Pinpoint the cell where the given text exists, returning its [x, y] midpoint coordinate. 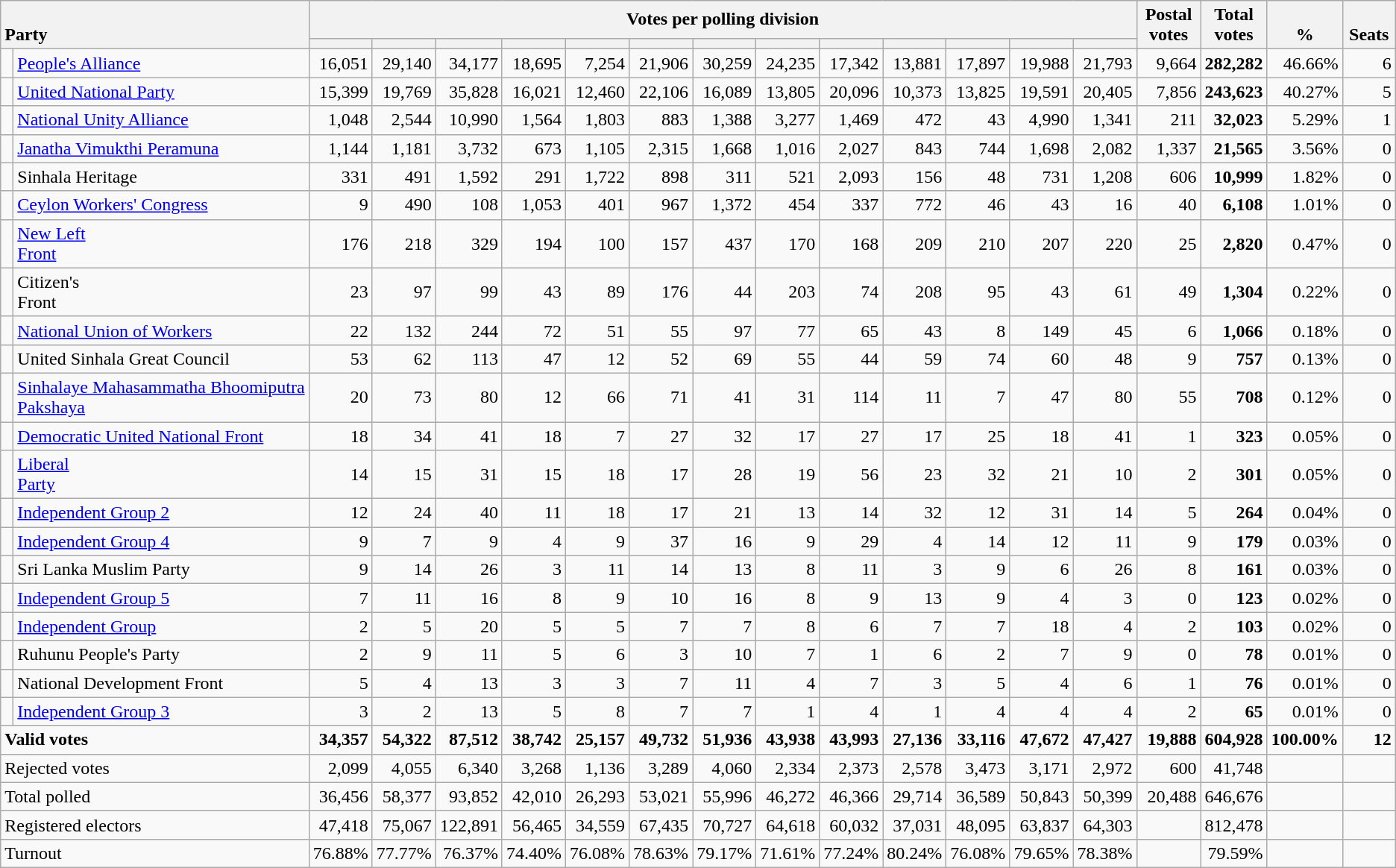
28 [725, 474]
56,465 [534, 825]
1,337 [1169, 148]
122,891 [468, 825]
100 [598, 243]
3,473 [978, 768]
1,016 [787, 148]
60,032 [852, 825]
% [1305, 25]
3.56% [1305, 148]
48,095 [978, 825]
53 [340, 359]
87,512 [468, 740]
34 [404, 436]
5.29% [1305, 120]
883 [661, 120]
10,373 [914, 92]
2,099 [340, 768]
12,460 [598, 92]
646,676 [1233, 796]
56 [852, 474]
79.17% [725, 853]
0.12% [1305, 397]
63,837 [1041, 825]
76.37% [468, 853]
2,093 [852, 177]
Party [155, 25]
0.47% [1305, 243]
77 [787, 330]
600 [1169, 768]
179 [1233, 541]
Total polled [155, 796]
71.61% [787, 853]
168 [852, 243]
Independent Group 3 [161, 711]
Independent Group 4 [161, 541]
2,820 [1233, 243]
757 [1233, 359]
76 [1233, 683]
18,695 [534, 63]
243,623 [1233, 92]
114 [852, 397]
1,136 [598, 768]
10,990 [468, 120]
49,732 [661, 740]
22 [340, 330]
13,805 [787, 92]
2,082 [1105, 148]
157 [661, 243]
149 [1041, 330]
60 [1041, 359]
42,010 [534, 796]
76.88% [340, 853]
62 [404, 359]
Votes per polling division [723, 19]
47,427 [1105, 740]
77.24% [852, 853]
67,435 [661, 825]
0.04% [1305, 513]
15,399 [340, 92]
46,366 [852, 796]
218 [404, 243]
1,698 [1041, 148]
2,373 [852, 768]
20,488 [1169, 796]
772 [914, 205]
75,067 [404, 825]
22,106 [661, 92]
1,144 [340, 148]
401 [598, 205]
43,938 [787, 740]
282,282 [1233, 63]
454 [787, 205]
46,272 [787, 796]
51 [598, 330]
19 [787, 474]
113 [468, 359]
51,936 [725, 740]
132 [404, 330]
1,105 [598, 148]
4,060 [725, 768]
United National Party [161, 92]
301 [1233, 474]
3,268 [534, 768]
30,259 [725, 63]
80.24% [914, 853]
49 [1169, 292]
78.63% [661, 853]
Valid votes [155, 740]
731 [1041, 177]
2,334 [787, 768]
9,664 [1169, 63]
Independent Group 5 [161, 598]
194 [534, 243]
Citizen'sFront [161, 292]
50,843 [1041, 796]
99 [468, 292]
National Unity Alliance [161, 120]
1,372 [725, 205]
Independent Group 2 [161, 513]
490 [404, 205]
34,559 [598, 825]
13,881 [914, 63]
1,803 [598, 120]
1,304 [1233, 292]
26,293 [598, 796]
161 [1233, 570]
36,456 [340, 796]
7,856 [1169, 92]
472 [914, 120]
46.66% [1305, 63]
71 [661, 397]
74.40% [534, 853]
108 [468, 205]
491 [404, 177]
7,254 [598, 63]
16,021 [534, 92]
17,342 [852, 63]
64,303 [1105, 825]
708 [1233, 397]
1,564 [534, 120]
10,999 [1233, 177]
1,469 [852, 120]
New LeftFront [161, 243]
16,089 [725, 92]
Seats [1369, 25]
0.22% [1305, 292]
208 [914, 292]
61 [1105, 292]
1.01% [1305, 205]
35,828 [468, 92]
93,852 [468, 796]
967 [661, 205]
50,399 [1105, 796]
46 [978, 205]
1,208 [1105, 177]
95 [978, 292]
4,990 [1041, 120]
673 [534, 148]
47,672 [1041, 740]
0.18% [1305, 330]
19,591 [1041, 92]
United Sinhala Great Council [161, 359]
Sinhala Heritage [161, 177]
Total votes [1233, 25]
2,578 [914, 768]
33,116 [978, 740]
19,988 [1041, 63]
40.27% [1305, 92]
16,051 [340, 63]
21,906 [661, 63]
323 [1233, 436]
329 [468, 243]
19,888 [1169, 740]
37 [661, 541]
1.82% [1305, 177]
264 [1233, 513]
3,277 [787, 120]
70,727 [725, 825]
1,048 [340, 120]
45 [1105, 330]
521 [787, 177]
211 [1169, 120]
123 [1233, 598]
1,341 [1105, 120]
898 [661, 177]
32,023 [1233, 120]
437 [725, 243]
1,066 [1233, 330]
3,171 [1041, 768]
244 [468, 330]
2,544 [404, 120]
Sri Lanka Muslim Party [161, 570]
34,177 [468, 63]
21,565 [1233, 148]
LiberalParty [161, 474]
79.65% [1041, 853]
24,235 [787, 63]
38,742 [534, 740]
337 [852, 205]
29,714 [914, 796]
29 [852, 541]
209 [914, 243]
37,031 [914, 825]
79.59% [1233, 853]
54,322 [404, 740]
Janatha Vimukthi Peramuna [161, 148]
19,769 [404, 92]
1,668 [725, 148]
311 [725, 177]
77.77% [404, 853]
1,388 [725, 120]
1,181 [404, 148]
64,618 [787, 825]
58,377 [404, 796]
72 [534, 330]
Independent Group [161, 626]
170 [787, 243]
20,405 [1105, 92]
29,140 [404, 63]
41,748 [1233, 768]
2,315 [661, 148]
3,289 [661, 768]
744 [978, 148]
843 [914, 148]
Ceylon Workers' Congress [161, 205]
78 [1233, 655]
6,340 [468, 768]
331 [340, 177]
220 [1105, 243]
78.38% [1105, 853]
13,825 [978, 92]
6,108 [1233, 205]
2,972 [1105, 768]
Sinhalaye Mahasammatha Bhoomiputra Pakshaya [161, 397]
21,793 [1105, 63]
103 [1233, 626]
69 [725, 359]
210 [978, 243]
Registered electors [155, 825]
207 [1041, 243]
People's Alliance [161, 63]
89 [598, 292]
604,928 [1233, 740]
34,357 [340, 740]
17,897 [978, 63]
National Union of Workers [161, 330]
3,732 [468, 148]
1,592 [468, 177]
100.00% [1305, 740]
291 [534, 177]
0.13% [1305, 359]
1,722 [598, 177]
27,136 [914, 740]
156 [914, 177]
55,996 [725, 796]
53,021 [661, 796]
Democratic United National Front [161, 436]
47,418 [340, 825]
4,055 [404, 768]
Ruhunu People's Party [161, 655]
Turnout [155, 853]
73 [404, 397]
812,478 [1233, 825]
59 [914, 359]
25,157 [598, 740]
203 [787, 292]
1,053 [534, 205]
Postalvotes [1169, 25]
36,589 [978, 796]
52 [661, 359]
Rejected votes [155, 768]
606 [1169, 177]
20,096 [852, 92]
2,027 [852, 148]
National Development Front [161, 683]
24 [404, 513]
66 [598, 397]
43,993 [852, 740]
